Search for the cell housing the specified text and yield its (x, y) center coordinate. 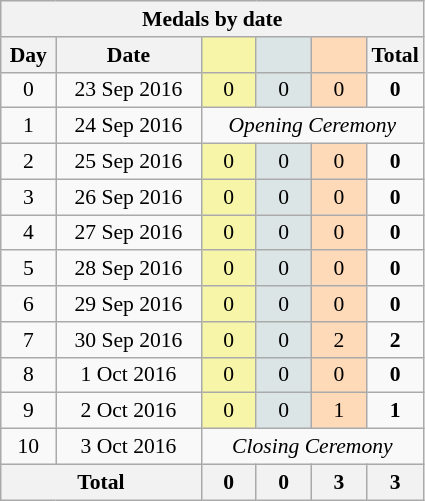
5 (28, 269)
25 Sep 2016 (128, 162)
27 Sep 2016 (128, 233)
Opening Ceremony (312, 126)
24 Sep 2016 (128, 126)
28 Sep 2016 (128, 269)
1 Oct 2016 (128, 375)
29 Sep 2016 (128, 304)
Day (28, 55)
10 (28, 447)
8 (28, 375)
9 (28, 411)
6 (28, 304)
Closing Ceremony (312, 447)
7 (28, 340)
26 Sep 2016 (128, 197)
23 Sep 2016 (128, 90)
Medals by date (212, 19)
Date (128, 55)
30 Sep 2016 (128, 340)
4 (28, 233)
2 Oct 2016 (128, 411)
3 Oct 2016 (128, 447)
